Find where the given text appears and provide that cell's center as [X, Y] coordinate. 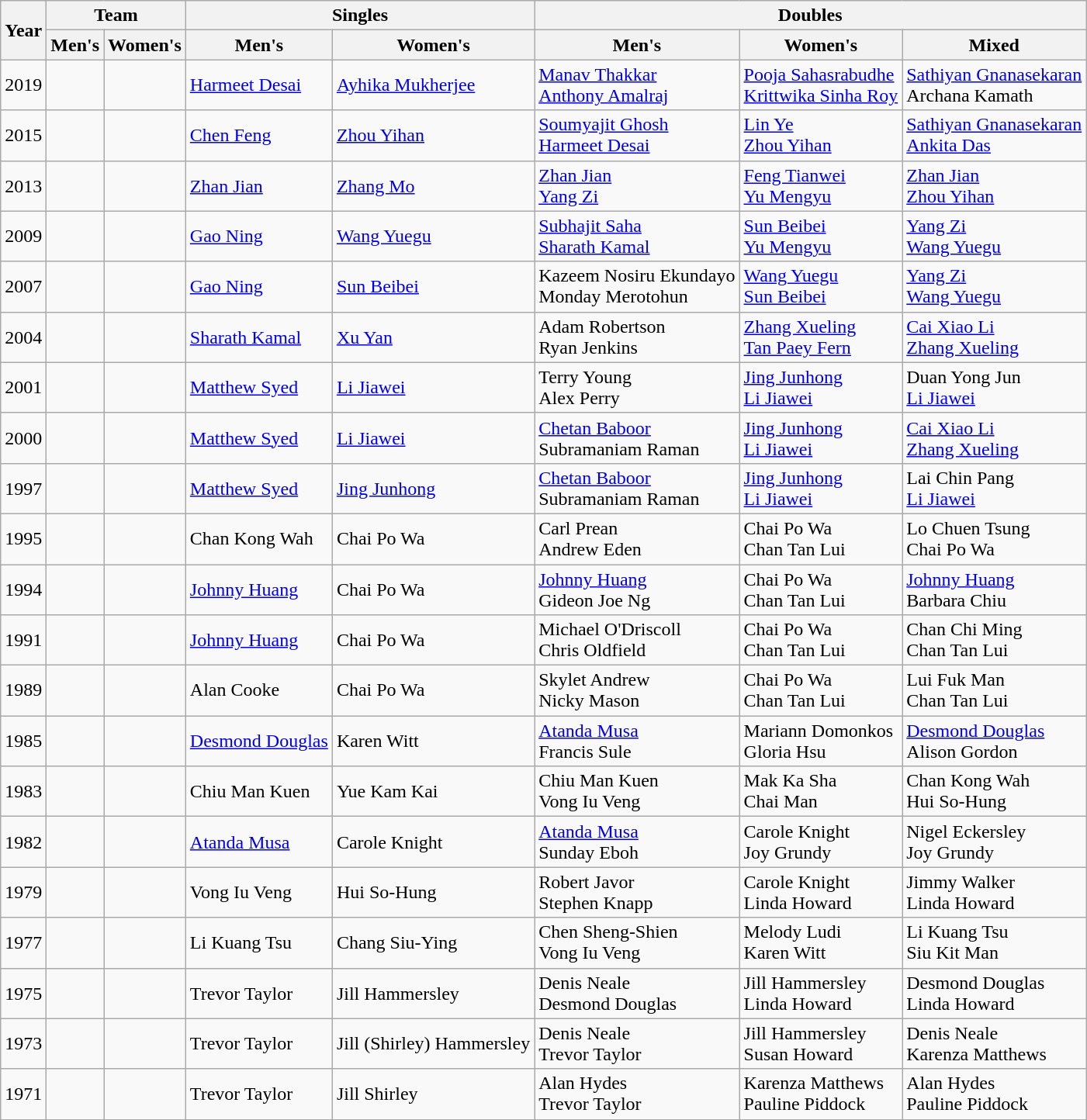
Atanda Musa Sunday Eboh [637, 842]
Lui Fuk Man Chan Tan Lui [995, 690]
Jill Shirley [433, 1094]
Li Kuang Tsu Siu Kit Man [995, 943]
Chiu Man Kuen [259, 791]
Mixed [995, 45]
Carl Prean Andrew Eden [637, 538]
Atanda Musa [259, 842]
Sharath Kamal [259, 337]
Jill Hammersley Susan Howard [821, 1044]
Wang Yuegu Sun Beibei [821, 287]
Mariann Domonkos Gloria Hsu [821, 741]
Wang Yuegu [433, 236]
Kazeem Nosiru Ekundayo Monday Merotohun [637, 287]
2019 [23, 85]
2001 [23, 388]
Jill Hammersley [433, 993]
Atanda Musa Francis Sule [637, 741]
1977 [23, 943]
Denis Neale Desmond Douglas [637, 993]
Doubles [810, 16]
Year [23, 30]
Jing Junhong [433, 489]
Yue Kam Kai [433, 791]
Alan Hydes Pauline Piddock [995, 1094]
Skylet Andrew Nicky Mason [637, 690]
Zhang Mo [433, 186]
Desmond Douglas Linda Howard [995, 993]
Vong Iu Veng [259, 892]
Ayhika Mukherjee [433, 85]
2004 [23, 337]
Melody Ludi Karen Witt [821, 943]
Adam Robertson Ryan Jenkins [637, 337]
Zhan Jian [259, 186]
Zhan Jian Zhou Yihan [995, 186]
Sathiyan Gnanasekaran Archana Kamath [995, 85]
Chang Siu-Ying [433, 943]
Sathiyan Gnanasekaran Ankita Das [995, 135]
Zhou Yihan [433, 135]
Carole Knight Linda Howard [821, 892]
Harmeet Desai [259, 85]
Denis Neale Karenza Matthews [995, 1044]
1991 [23, 641]
Denis Neale Trevor Taylor [637, 1044]
2009 [23, 236]
Hui So-Hung [433, 892]
Chan Kong Wah Hui So-Hung [995, 791]
1971 [23, 1094]
Johnny Huang Gideon Joe Ng [637, 589]
1985 [23, 741]
2007 [23, 287]
Chan Chi Ming Chan Tan Lui [995, 641]
Feng Tianwei Yu Mengyu [821, 186]
Jill Hammersley Linda Howard [821, 993]
Karenza Matthews Pauline Piddock [821, 1094]
Sun Beibei [433, 287]
1989 [23, 690]
1982 [23, 842]
Carole Knight Joy Grundy [821, 842]
Subhajit Saha Sharath Kamal [637, 236]
Zhan Jian Yang Zi [637, 186]
Xu Yan [433, 337]
Alan Cooke [259, 690]
Lo Chuen Tsung Chai Po Wa [995, 538]
Karen Witt [433, 741]
Nigel Eckersley Joy Grundy [995, 842]
Zhang Xueling Tan Paey Fern [821, 337]
Chen Feng [259, 135]
Jimmy Walker Linda Howard [995, 892]
Team [116, 16]
Desmond Douglas Alison Gordon [995, 741]
Duan Yong Jun Li Jiawei [995, 388]
1997 [23, 489]
Manav ThakkarAnthony Amalraj [637, 85]
Lai Chin Pang Li Jiawei [995, 489]
Soumyajit Ghosh Harmeet Desai [637, 135]
Johnny Huang Barbara Chiu [995, 589]
Mak Ka Sha Chai Man [821, 791]
Terry Young Alex Perry [637, 388]
Lin Ye Zhou Yihan [821, 135]
1975 [23, 993]
2015 [23, 135]
2013 [23, 186]
Carole Knight [433, 842]
Chiu Man Kuen Vong Iu Veng [637, 791]
Desmond Douglas [259, 741]
Alan Hydes Trevor Taylor [637, 1094]
1995 [23, 538]
Li Kuang Tsu [259, 943]
1994 [23, 589]
1973 [23, 1044]
Chan Kong Wah [259, 538]
Robert Javor Stephen Knapp [637, 892]
Michael O'Driscoll Chris Oldfield [637, 641]
Chen Sheng-Shien Vong Iu Veng [637, 943]
Singles [360, 16]
1979 [23, 892]
1983 [23, 791]
Sun Beibei Yu Mengyu [821, 236]
Jill (Shirley) Hammersley [433, 1044]
2000 [23, 437]
Pooja SahasrabudheKrittwika Sinha Roy [821, 85]
